Return the (x, y) coordinate for the center point of the cell that contains the specified text.  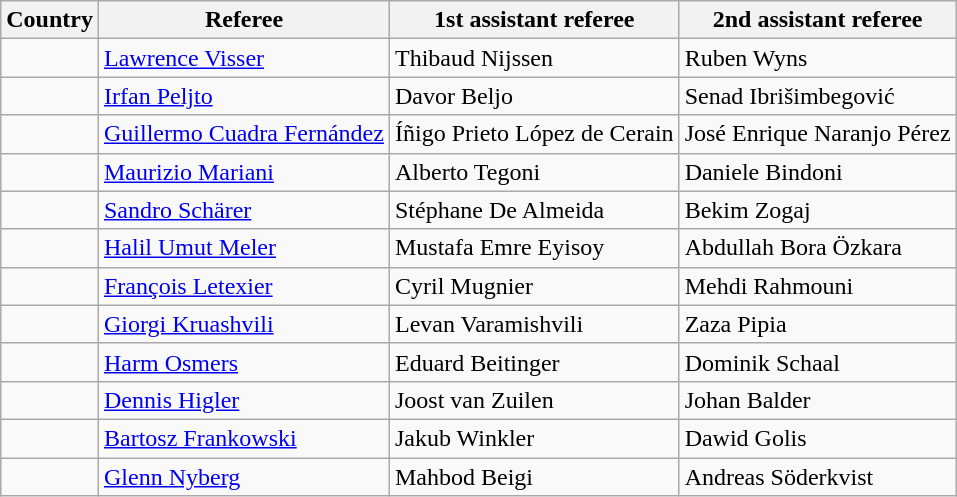
Joost van Zuilen (534, 400)
Levan Varamishvili (534, 324)
Referee (244, 20)
Íñigo Prieto López de Cerain (534, 134)
Irfan Peljto (244, 96)
Mahbod Beigi (534, 477)
Dominik Schaal (818, 362)
Johan Balder (818, 400)
Lawrence Visser (244, 58)
François Letexier (244, 286)
Davor Beljo (534, 96)
Daniele Bindoni (818, 172)
2nd assistant referee (818, 20)
Dennis Higler (244, 400)
Jakub Winkler (534, 438)
Cyril Mugnier (534, 286)
Senad Ibrišimbegović (818, 96)
Country (50, 20)
Glenn Nyberg (244, 477)
Zaza Pipia (818, 324)
Mehdi Rahmouni (818, 286)
1st assistant referee (534, 20)
Alberto Tegoni (534, 172)
Ruben Wyns (818, 58)
Guillermo Cuadra Fernández (244, 134)
Thibaud Nijssen (534, 58)
Dawid Golis (818, 438)
Mustafa Emre Eyisoy (534, 248)
Eduard Beitinger (534, 362)
Stéphane De Almeida (534, 210)
Giorgi Kruashvili (244, 324)
Harm Osmers (244, 362)
Sandro Schärer (244, 210)
Maurizio Mariani (244, 172)
José Enrique Naranjo Pérez (818, 134)
Halil Umut Meler (244, 248)
Bartosz Frankowski (244, 438)
Bekim Zogaj (818, 210)
Andreas Söderkvist (818, 477)
Abdullah Bora Özkara (818, 248)
